Output the [x, y] coordinate of the center of the cell containing the given text.  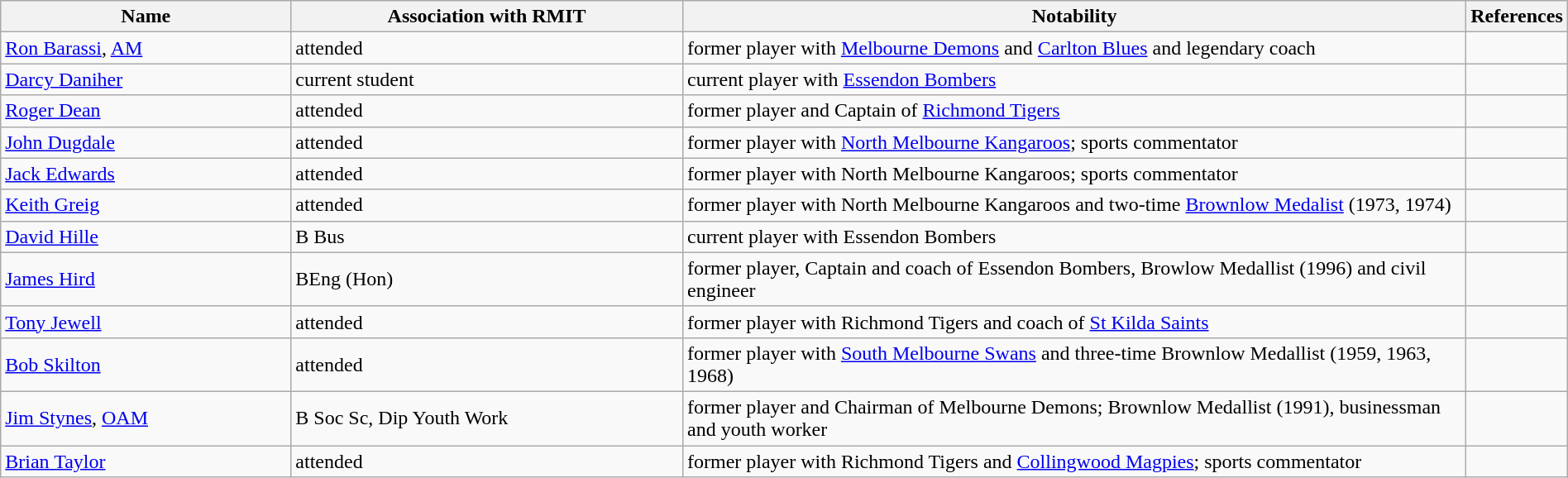
Brian Taylor [146, 461]
B Bus [487, 237]
former player with Richmond Tigers and coach of St Kilda Saints [1073, 322]
Tony Jewell [146, 322]
former player and Chairman of Melbourne Demons; Brownlow Medallist (1991), businessman and youth worker [1073, 418]
Notability [1073, 17]
Name [146, 17]
former player with North Melbourne Kangaroos and two-time Brownlow Medalist (1973, 1974) [1073, 205]
Bob Skilton [146, 364]
BEng (Hon) [487, 280]
Jim Stynes, OAM [146, 418]
former player with Richmond Tigers and Collingwood Magpies; sports commentator [1073, 461]
B Soc Sc, Dip Youth Work [487, 418]
current student [487, 79]
Darcy Daniher [146, 79]
Jack Edwards [146, 174]
former player with South Melbourne Swans and three-time Brownlow Medallist (1959, 1963, 1968) [1073, 364]
James Hird [146, 280]
former player with Melbourne Demons and Carlton Blues and legendary coach [1073, 48]
former player and Captain of Richmond Tigers [1073, 111]
References [1517, 17]
Roger Dean [146, 111]
Association with RMIT [487, 17]
John Dugdale [146, 142]
Keith Greig [146, 205]
David Hille [146, 237]
former player, Captain and coach of Essendon Bombers, Browlow Medallist (1996) and civil engineer [1073, 280]
Ron Barassi, AM [146, 48]
